Extract the (X, Y) coordinate from the center of the cell holding the provided text.  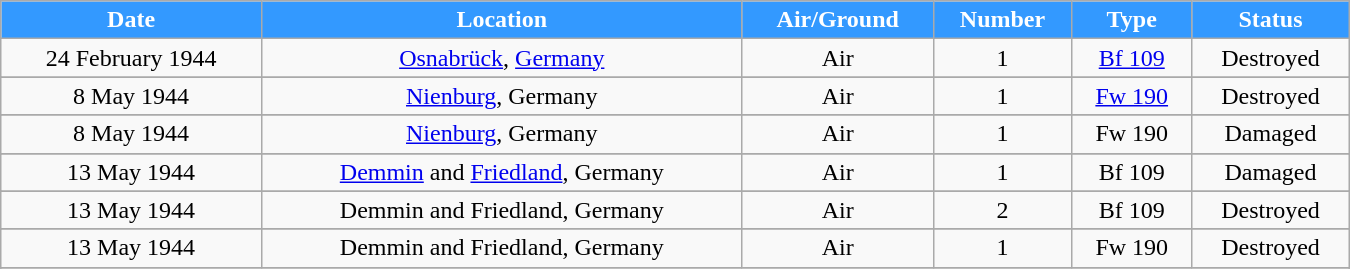
2 (1002, 210)
Date (132, 20)
Air/Ground (838, 20)
Osnabrück, Germany (502, 58)
Number (1002, 20)
Status (1270, 20)
24 February 1944 (132, 58)
Type (1132, 20)
Location (502, 20)
